Detect which cell encompasses the target text, then output its (X, Y) center coordinate. 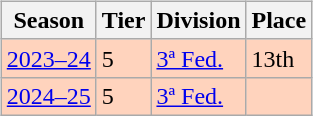
Division (198, 20)
2023–24 (48, 58)
Tier (124, 20)
2024–25 (48, 96)
Place (279, 20)
Season (48, 20)
13th (279, 58)
